Find where the given text appears and provide that cell's center as (x, y) coordinate. 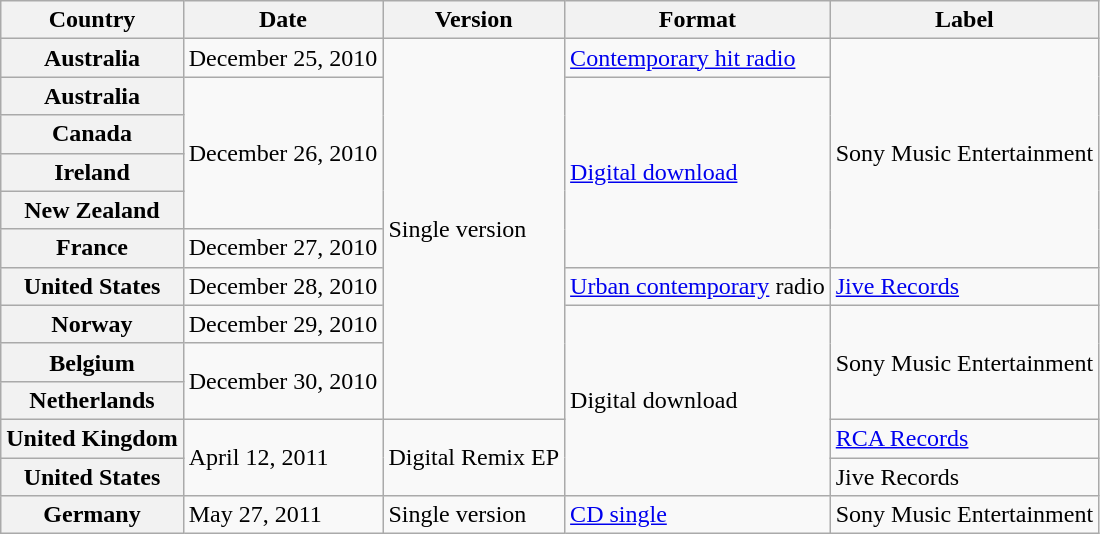
Germany (92, 515)
United Kingdom (92, 438)
France (92, 248)
Contemporary hit radio (698, 58)
New Zealand (92, 210)
Country (92, 20)
Date (283, 20)
December 29, 2010 (283, 324)
RCA Records (964, 438)
Digital Remix EP (474, 457)
December 28, 2010 (283, 286)
Version (474, 20)
CD single (698, 515)
December 26, 2010 (283, 153)
Label (964, 20)
December 27, 2010 (283, 248)
Ireland (92, 172)
December 25, 2010 (283, 58)
May 27, 2011 (283, 515)
Netherlands (92, 400)
December 30, 2010 (283, 381)
April 12, 2011 (283, 457)
Belgium (92, 362)
Format (698, 20)
Urban contemporary radio (698, 286)
Canada (92, 134)
Norway (92, 324)
